For the text-containing cell, return its midpoint in (x, y) coordinate format. 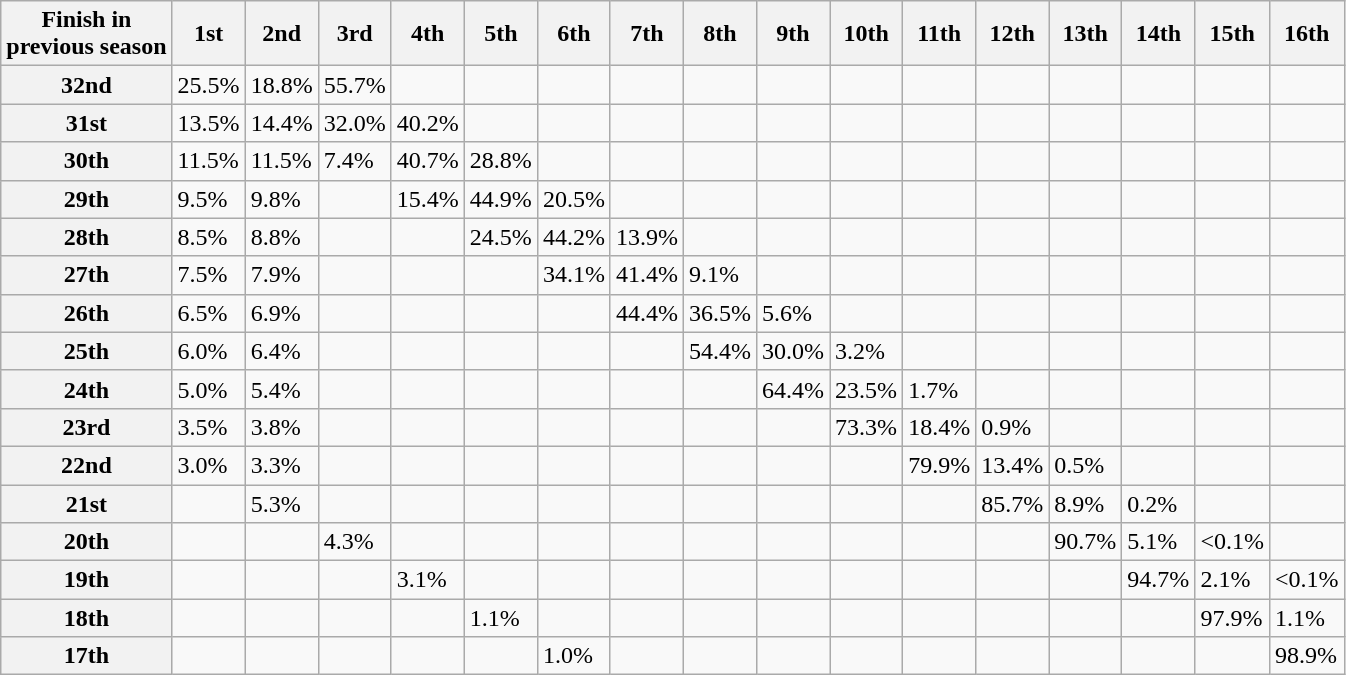
98.9% (1306, 656)
28.8% (500, 161)
4th (428, 34)
20th (86, 542)
5.4% (282, 389)
44.2% (574, 237)
13th (1086, 34)
41.4% (646, 275)
40.2% (428, 123)
13.5% (208, 123)
1.7% (940, 389)
25.5% (208, 85)
7.5% (208, 275)
1.0% (574, 656)
44.4% (646, 313)
7.4% (354, 161)
5.6% (794, 313)
90.7% (1086, 542)
23.5% (866, 389)
0.2% (1158, 503)
3.1% (428, 580)
17th (86, 656)
0.5% (1086, 465)
1st (208, 34)
34.1% (574, 275)
54.4% (720, 351)
9.8% (282, 199)
15th (1232, 34)
2.1% (1232, 580)
Finish in previous season (86, 34)
5.3% (282, 503)
6.9% (282, 313)
25th (86, 351)
32nd (86, 85)
5.0% (208, 389)
8.5% (208, 237)
12th (1012, 34)
13.4% (1012, 465)
64.4% (794, 389)
24.5% (500, 237)
36.5% (720, 313)
5.1% (1158, 542)
55.7% (354, 85)
4.3% (354, 542)
28th (86, 237)
9th (794, 34)
30th (86, 161)
16th (1306, 34)
0.9% (1012, 427)
3.0% (208, 465)
7th (646, 34)
19th (86, 580)
8th (720, 34)
32.0% (354, 123)
7.9% (282, 275)
11th (940, 34)
2nd (282, 34)
29th (86, 199)
8.9% (1086, 503)
18.8% (282, 85)
13.9% (646, 237)
97.9% (1232, 618)
21st (86, 503)
79.9% (940, 465)
20.5% (574, 199)
9.5% (208, 199)
23rd (86, 427)
14th (1158, 34)
44.9% (500, 199)
27th (86, 275)
3.3% (282, 465)
85.7% (1012, 503)
14.4% (282, 123)
3.5% (208, 427)
5th (500, 34)
6.5% (208, 313)
15.4% (428, 199)
30.0% (794, 351)
8.8% (282, 237)
94.7% (1158, 580)
3.8% (282, 427)
18.4% (940, 427)
26th (86, 313)
9.1% (720, 275)
6.4% (282, 351)
3.2% (866, 351)
10th (866, 34)
3rd (354, 34)
73.3% (866, 427)
6th (574, 34)
6.0% (208, 351)
31st (86, 123)
40.7% (428, 161)
22nd (86, 465)
18th (86, 618)
24th (86, 389)
